For the text-containing cell, return its midpoint in [x, y] coordinate format. 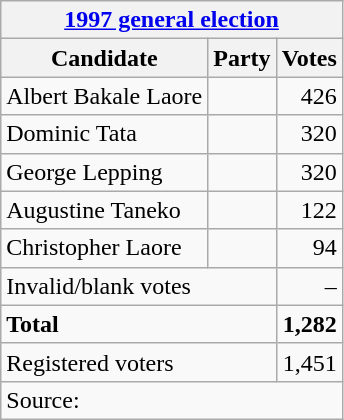
– [309, 286]
94 [309, 248]
122 [309, 210]
Dominic Tata [104, 134]
1,282 [309, 324]
Party [242, 58]
Invalid/blank votes [138, 286]
1,451 [309, 362]
Total [138, 324]
Votes [309, 58]
Registered voters [138, 362]
George Lepping [104, 172]
Candidate [104, 58]
Christopher Laore [104, 248]
Albert Bakale Laore [104, 96]
426 [309, 96]
Source: [172, 400]
Augustine Taneko [104, 210]
1997 general election [172, 20]
